Locate the cell with the specified text and output its [X, Y] center coordinate. 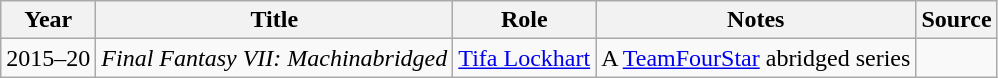
Notes [756, 20]
Tifa Lockhart [524, 58]
Role [524, 20]
2015–20 [48, 58]
A TeamFourStar abridged series [756, 58]
Year [48, 20]
Source [956, 20]
Final Fantasy VII: Machinabridged [274, 58]
Title [274, 20]
